Determine the [X, Y] coordinate at the center of the cell enclosing the given text.  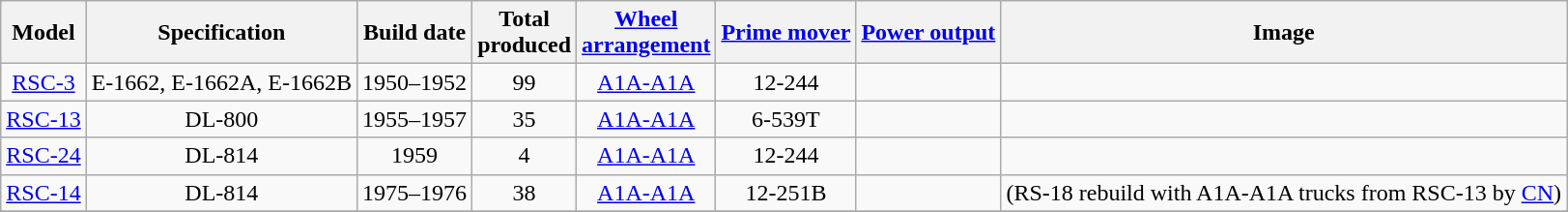
Model [43, 33]
38 [525, 193]
1959 [415, 156]
E-1662, E-1662A, E-1662B [221, 82]
35 [525, 119]
6-539T [786, 119]
12-251B [786, 193]
Wheelarrangement [646, 33]
Prime mover [786, 33]
1950–1952 [415, 82]
99 [525, 82]
RSC-3 [43, 82]
DL-800 [221, 119]
1955–1957 [415, 119]
(RS-18 rebuild with A1A-A1A trucks from RSC-13 by CN) [1284, 193]
Power output [928, 33]
Build date [415, 33]
RSC-14 [43, 193]
RSC-24 [43, 156]
Specification [221, 33]
Image [1284, 33]
RSC-13 [43, 119]
1975–1976 [415, 193]
4 [525, 156]
Totalproduced [525, 33]
